For the text-containing cell, return its midpoint in [x, y] coordinate format. 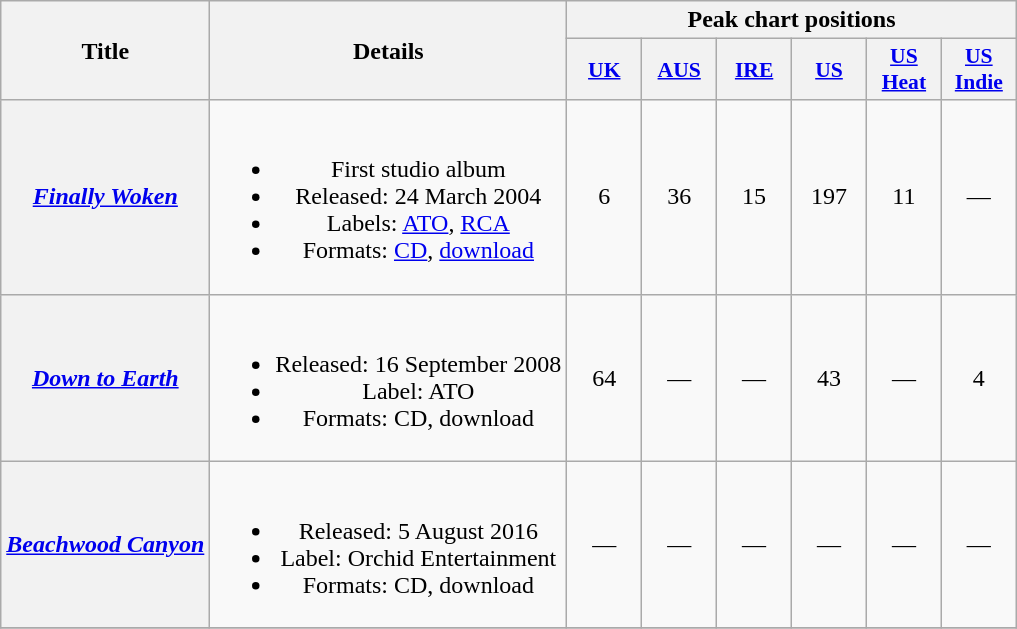
Released: 5 August 2016Label: Orchid EntertainmentFormats: CD, download [388, 544]
6 [604, 197]
UK [604, 70]
US Indie [978, 70]
US [830, 70]
Peak chart positions [792, 20]
US Heat [904, 70]
15 [754, 197]
IRE [754, 70]
Released: 16 September 2008 Label: ATOFormats: CD, download [388, 378]
11 [904, 197]
Title [106, 50]
Details [388, 50]
Down to Earth [106, 378]
4 [978, 378]
64 [604, 378]
Finally Woken [106, 197]
First studio albumReleased: 24 March 2004Labels: ATO, RCAFormats: CD, download [388, 197]
Beachwood Canyon [106, 544]
197 [830, 197]
43 [830, 378]
AUS [680, 70]
36 [680, 197]
